For the text-containing cell, return its midpoint in [x, y] coordinate format. 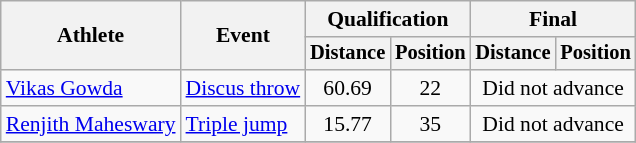
Qualification [388, 19]
Final [552, 19]
Renjith Maheswary [91, 124]
Event [244, 36]
Triple jump [244, 124]
Athlete [91, 36]
Vikas Gowda [91, 88]
35 [430, 124]
22 [430, 88]
60.69 [348, 88]
15.77 [348, 124]
Discus throw [244, 88]
